Scan for the cell matching the given text and deliver its (X, Y) coordinate at center. 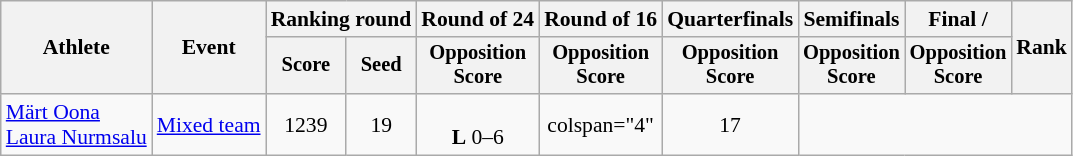
Event (209, 48)
Athlete (76, 48)
Round of 24 (478, 19)
Märt OonaLaura Nurmsalu (76, 124)
Mixed team (209, 124)
17 (730, 124)
Quarterfinals (730, 19)
colspan="4" (600, 124)
Semifinals (852, 19)
1239 (306, 124)
Rank (1042, 48)
Seed (381, 66)
L 0–6 (478, 124)
Round of 16 (600, 19)
Ranking round (342, 19)
19 (381, 124)
Final / (958, 19)
Score (306, 66)
